Extract the (x, y) coordinate from the center of the cell holding the provided text.  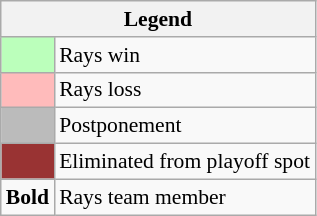
Eliminated from playoff spot (184, 162)
Rays team member (184, 197)
Bold (28, 197)
Postponement (184, 126)
Legend (158, 19)
Rays loss (184, 90)
Rays win (184, 55)
